Identify which cell holds the provided text, then report its [x, y] central coordinate. 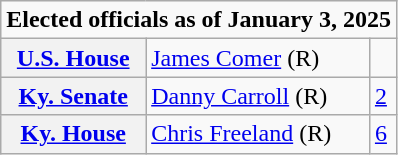
Chris Freeland (R) [258, 134]
2 [382, 96]
Elected officials as of January 3, 2025 [199, 20]
U.S. House [74, 58]
Ky. Senate [74, 96]
Danny Carroll (R) [258, 96]
Ky. House [74, 134]
6 [382, 134]
James Comer (R) [258, 58]
